Capture the cell that displays the provided text and extract its (x, y) central coordinate. 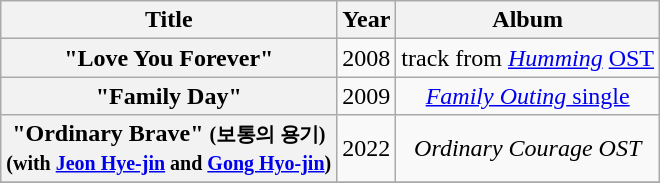
"Family Day" (169, 96)
Album (528, 20)
2022 (366, 148)
track from Humming OST (528, 58)
"Ordinary Brave" (보통의 용기)(with Jeon Hye-jin and Gong Hyo-jin) (169, 148)
2008 (366, 58)
Title (169, 20)
2009 (366, 96)
Family Outing single (528, 96)
Year (366, 20)
"Love You Forever" (169, 58)
Ordinary Courage OST (528, 148)
